Identify which cell holds the provided text, then report its (X, Y) central coordinate. 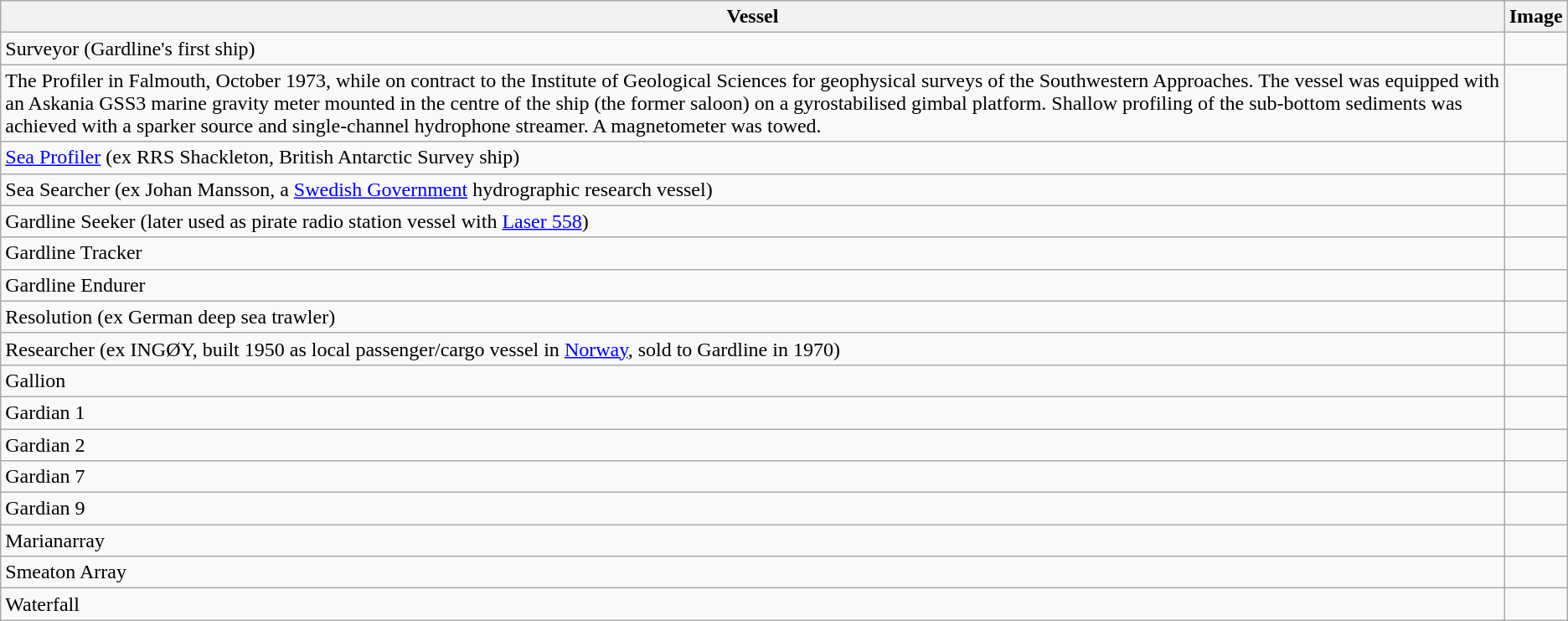
Gardline Endurer (752, 285)
Researcher (ex INGØY, built 1950 as local passenger/cargo vessel in Norway, sold to Gardline in 1970) (752, 349)
Gardian 7 (752, 477)
Gardline Tracker (752, 253)
Vessel (752, 17)
Gardline Seeker (later used as pirate radio station vessel with Laser 558) (752, 221)
Smeaton Array (752, 572)
Gallion (752, 380)
Sea Profiler (ex RRS Shackleton, British Antarctic Survey ship) (752, 158)
Marianarray (752, 541)
Gardian 9 (752, 509)
Surveyor (Gardline's first ship) (752, 49)
Waterfall (752, 604)
Gardian 2 (752, 445)
Sea Searcher (ex Johan Mansson, a Swedish Government hydrographic research vessel) (752, 189)
Resolution (ex German deep sea trawler) (752, 317)
Gardian 1 (752, 412)
Image (1536, 17)
